Scan for the cell matching the given text and deliver its [X, Y] coordinate at center. 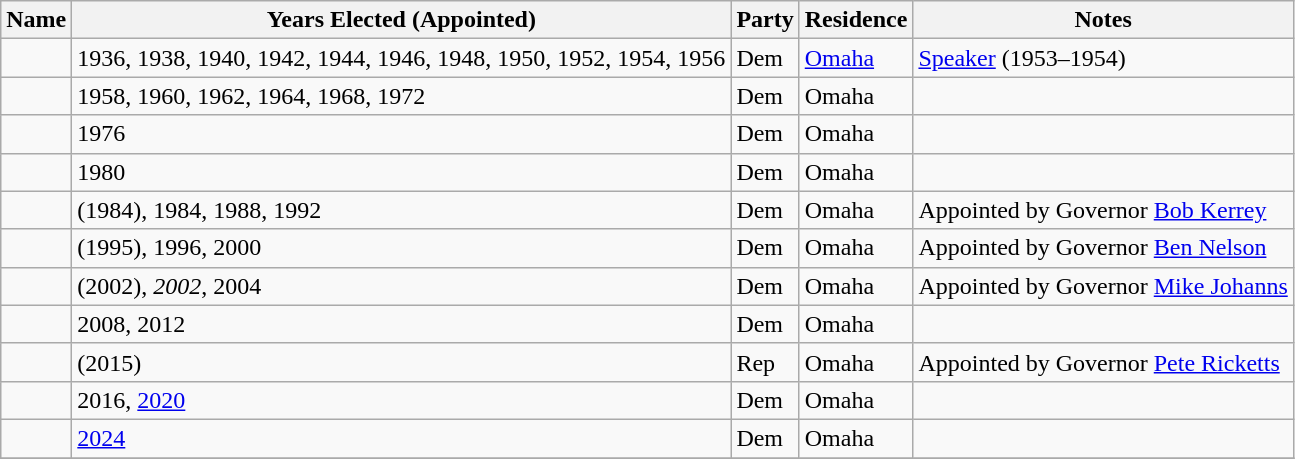
2008, 2012 [402, 324]
(1995), 1996, 2000 [402, 248]
Appointed by Governor Ben Nelson [1103, 248]
Years Elected (Appointed) [402, 20]
(2015) [402, 362]
1936, 1938, 1940, 1942, 1944, 1946, 1948, 1950, 1952, 1954, 1956 [402, 58]
1980 [402, 172]
Appointed by Governor Bob Kerrey [1103, 210]
Appointed by Governor Mike Johanns [1103, 286]
2024 [402, 438]
Residence [856, 20]
2016, 2020 [402, 400]
(2002), 2002, 2004 [402, 286]
Name [36, 20]
Rep [765, 362]
Party [765, 20]
Speaker (1953–1954) [1103, 58]
(1984), 1984, 1988, 1992 [402, 210]
Notes [1103, 20]
Appointed by Governor Pete Ricketts [1103, 362]
1958, 1960, 1962, 1964, 1968, 1972 [402, 96]
1976 [402, 134]
